Return [X, Y] of the center of cell containing provided text 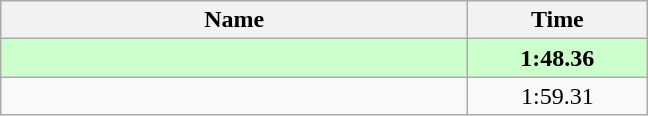
Name [234, 20]
1:48.36 [558, 58]
Time [558, 20]
1:59.31 [558, 96]
